Capture the cell that displays the provided text and extract its (x, y) central coordinate. 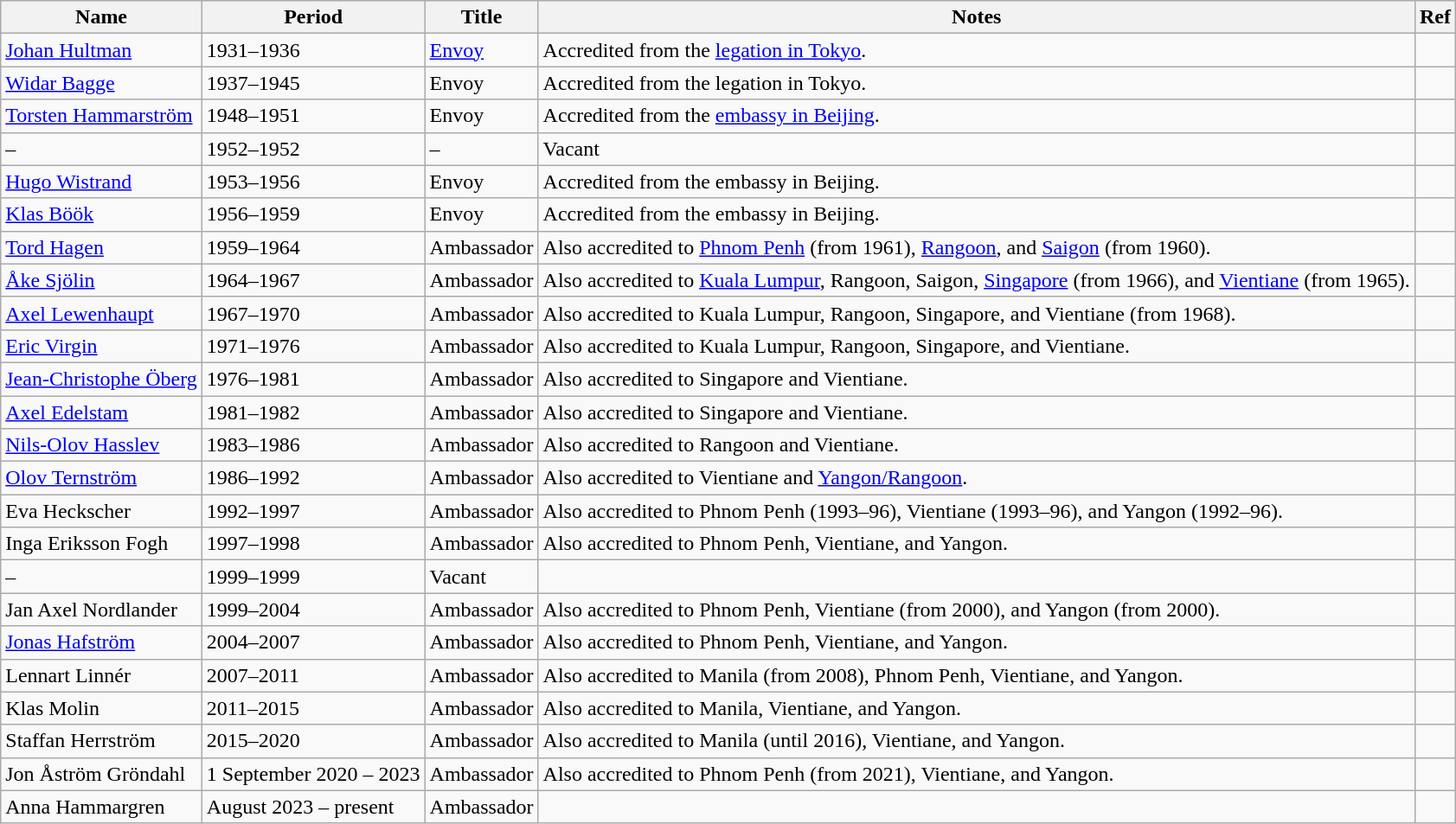
Eva Heckscher (102, 511)
2015–2020 (313, 741)
August 2023 – present (313, 807)
Anna Hammargren (102, 807)
1976–1981 (313, 379)
1986–1992 (313, 478)
Klas Böök (102, 214)
1931–1936 (313, 50)
Jon Åström Gröndahl (102, 774)
1983–1986 (313, 445)
Tord Hagen (102, 247)
Johan Hultman (102, 50)
1971–1976 (313, 346)
2007–2011 (313, 675)
Hugo Wistrand (102, 182)
Also accredited to Manila (until 2016), Vientiane, and Yangon. (976, 741)
Also accredited to Kuala Lumpur, Rangoon, Singapore, and Vientiane. (976, 346)
1959–1964 (313, 247)
1981–1982 (313, 412)
1948–1951 (313, 116)
Also accredited to Vientiane and Yangon/Rangoon. (976, 478)
Jean-Christophe Öberg (102, 379)
Olov Ternström (102, 478)
Staffan Herrström (102, 741)
Lennart Linnér (102, 675)
1952–1952 (313, 149)
2004–2007 (313, 642)
1992–1997 (313, 511)
Torsten Hammarström (102, 116)
Axel Edelstam (102, 412)
1956–1959 (313, 214)
Widar Bagge (102, 83)
Name (102, 17)
Also accredited to Kuala Lumpur, Rangoon, Saigon, Singapore (from 1966), and Vientiane (from 1965). (976, 280)
Axel Lewenhaupt (102, 313)
Jan Axel Nordlander (102, 610)
Jonas Hafström (102, 642)
Also accredited to Phnom Penh (from 2021), Vientiane, and Yangon. (976, 774)
1937–1945 (313, 83)
1953–1956 (313, 182)
Also accredited to Manila, Vientiane, and Yangon. (976, 708)
Åke Sjölin (102, 280)
Also accredited to Phnom Penh, Vientiane (from 2000), and Yangon (from 2000). (976, 610)
1999–1999 (313, 577)
Klas Molin (102, 708)
Also accredited to Manila (from 2008), Phnom Penh, Vientiane, and Yangon. (976, 675)
Title (481, 17)
Notes (976, 17)
Also accredited to Phnom Penh (1993–96), Vientiane (1993–96), and Yangon (1992–96). (976, 511)
Nils-Olov Hasslev (102, 445)
1967–1970 (313, 313)
Period (313, 17)
1964–1967 (313, 280)
1 September 2020 – 2023 (313, 774)
Inga Eriksson Fogh (102, 544)
Eric Virgin (102, 346)
2011–2015 (313, 708)
Also accredited to Rangoon and Vientiane. (976, 445)
1999–2004 (313, 610)
1997–1998 (313, 544)
Ref (1434, 17)
Also accredited to Kuala Lumpur, Rangoon, Singapore, and Vientiane (from 1968). (976, 313)
Also accredited to Phnom Penh (from 1961), Rangoon, and Saigon (from 1960). (976, 247)
